Pinpoint the cell where the given text exists, returning its (x, y) midpoint coordinate. 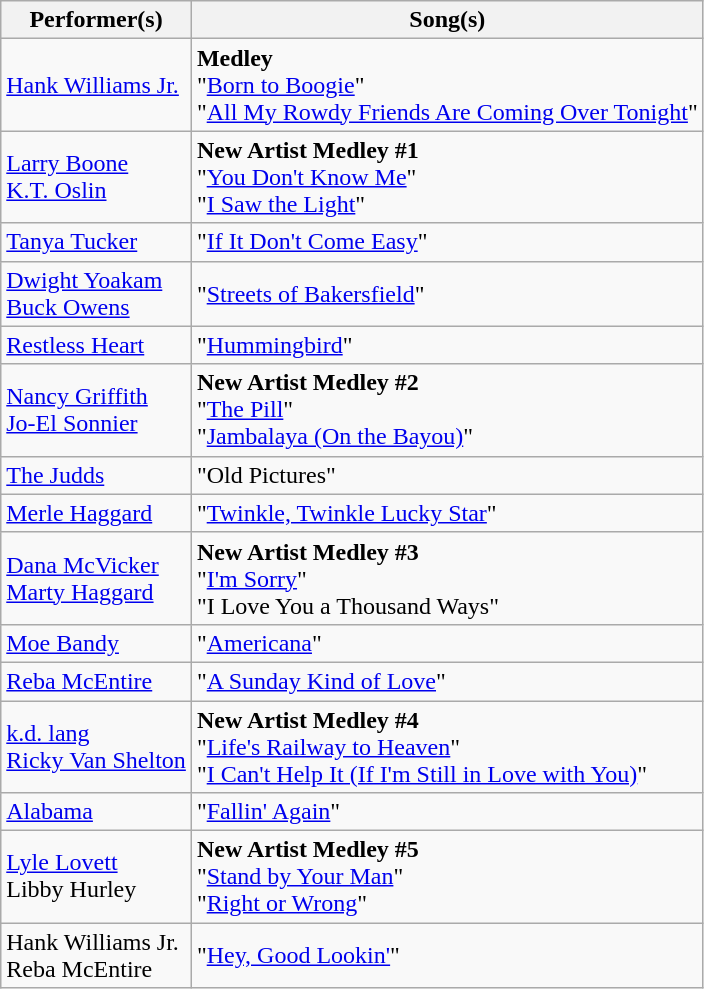
"If It Don't Come Easy" (447, 242)
"Fallin' Again" (447, 812)
"Americana" (447, 643)
New Artist Medley #3"I'm Sorry""I Love You a Thousand Ways" (447, 578)
The Judds (96, 475)
New Artist Medley #1"You Don't Know Me""I Saw the Light" (447, 177)
Lyle LovettLibby Hurley (96, 877)
Moe Bandy (96, 643)
Dwight YoakamBuck Owens (96, 294)
Hank Williams Jr. (96, 85)
Merle Haggard (96, 513)
"Old Pictures" (447, 475)
Medley"Born to Boogie""All My Rowdy Friends Are Coming Over Tonight" (447, 85)
Alabama (96, 812)
Reba McEntire (96, 681)
New Artist Medley #5"Stand by Your Man""Right or Wrong" (447, 877)
New Artist Medley #4"Life's Railway to Heaven""I Can't Help It (If I'm Still in Love with You)" (447, 746)
Performer(s) (96, 20)
Nancy GriffithJo-El Sonnier (96, 410)
"Twinkle, Twinkle Lucky Star" (447, 513)
Song(s) (447, 20)
New Artist Medley #2"The Pill""Jambalaya (On the Bayou)" (447, 410)
"Streets of Bakersfield" (447, 294)
Restless Heart (96, 345)
Dana McVickerMarty Haggard (96, 578)
Tanya Tucker (96, 242)
"Hey, Good Lookin'" (447, 956)
"A Sunday Kind of Love" (447, 681)
"Hummingbird" (447, 345)
k.d. langRicky Van Shelton (96, 746)
Hank Williams Jr.Reba McEntire (96, 956)
Larry BooneK.T. Oslin (96, 177)
